Output the [x, y] coordinate of the center of the cell containing the given text.  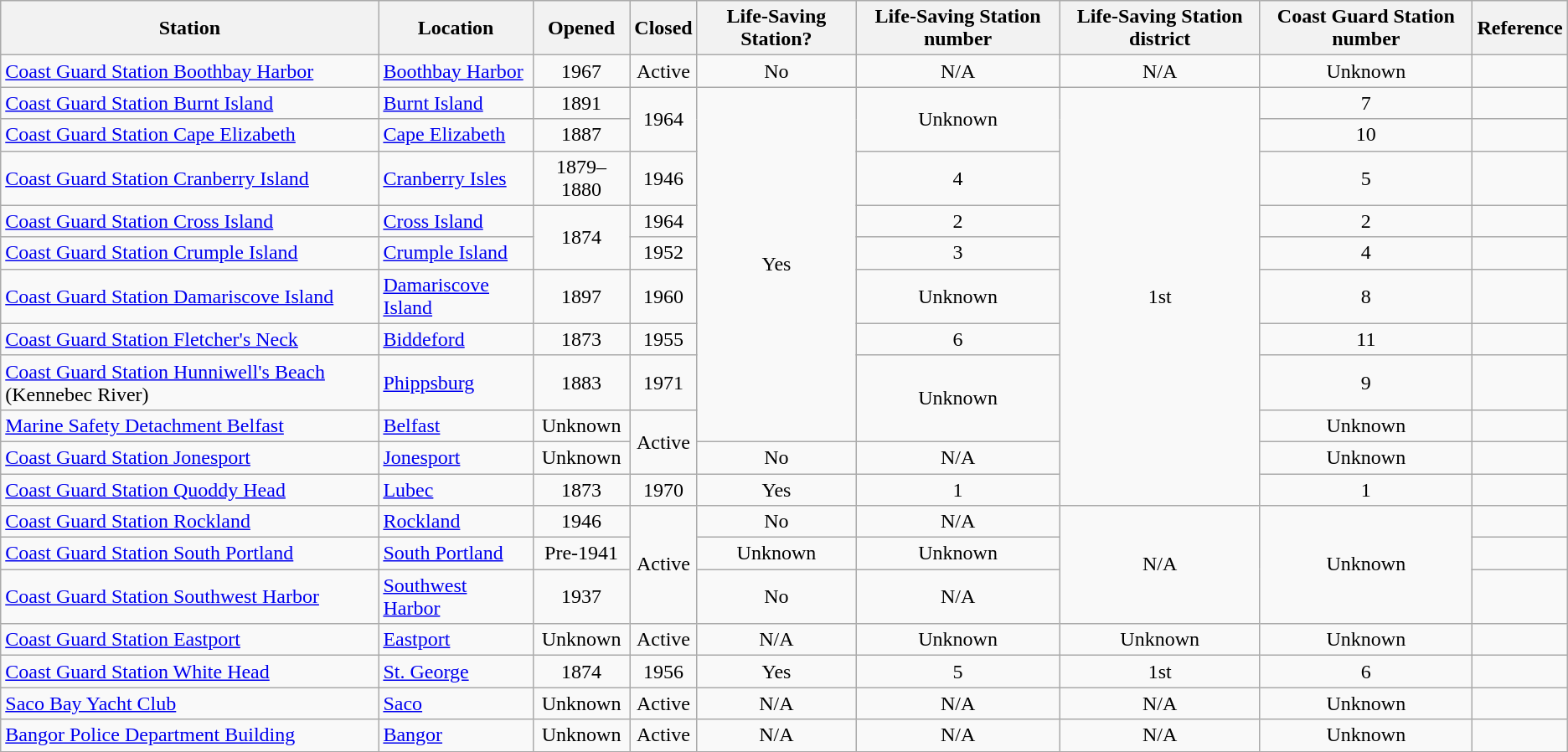
Crumple Island [456, 253]
Coast Guard Station Eastport [189, 640]
Life-Saving Station number [958, 28]
Saco Bay Yacht Club [189, 703]
Station [189, 28]
9 [1366, 382]
Damariscove Island [456, 296]
Cape Elizabeth [456, 135]
1883 [581, 382]
1887 [581, 135]
Coast Guard Station number [1366, 28]
7 [1366, 103]
Coast Guard Station Crumple Island [189, 253]
1970 [663, 490]
1960 [663, 296]
Coast Guard Station Boothbay Harbor [189, 71]
Pre-1941 [581, 554]
Saco [456, 703]
Bangor [456, 735]
Location [456, 28]
Coast Guard Station Jonesport [189, 457]
Cranberry Isles [456, 178]
Coast Guard Station Burnt Island [189, 103]
Rockland [456, 522]
Life-Saving Station? [776, 28]
Coast Guard Station Cape Elizabeth [189, 135]
1956 [663, 672]
1967 [581, 71]
Belfast [456, 425]
Jonesport [456, 457]
Southwest Harbor [456, 596]
1897 [581, 296]
Boothbay Harbor [456, 71]
Phippsburg [456, 382]
Coast Guard Station South Portland [189, 554]
1971 [663, 382]
St. George [456, 672]
3 [958, 253]
Coast Guard Station Cross Island [189, 221]
Coast Guard Station Rockland [189, 522]
Coast Guard Station Southwest Harbor [189, 596]
1879–1880 [581, 178]
Lubec [456, 490]
1891 [581, 103]
8 [1366, 296]
Life-Saving Station district [1160, 28]
South Portland [456, 554]
Bangor Police Department Building [189, 735]
Coast Guard Station Damariscove Island [189, 296]
Coast Guard Station Fletcher's Neck [189, 339]
Coast Guard Station Hunniwell's Beach (Kennebec River) [189, 382]
10 [1366, 135]
Closed [663, 28]
1952 [663, 253]
Coast Guard Station Quoddy Head [189, 490]
Opened [581, 28]
Reference [1519, 28]
11 [1366, 339]
Marine Safety Detachment Belfast [189, 425]
Coast Guard Station Cranberry Island [189, 178]
Cross Island [456, 221]
Eastport [456, 640]
Burnt Island [456, 103]
1937 [581, 596]
Biddeford [456, 339]
Coast Guard Station White Head [189, 672]
1955 [663, 339]
